Locate the cell with the specified text and output its (X, Y) center coordinate. 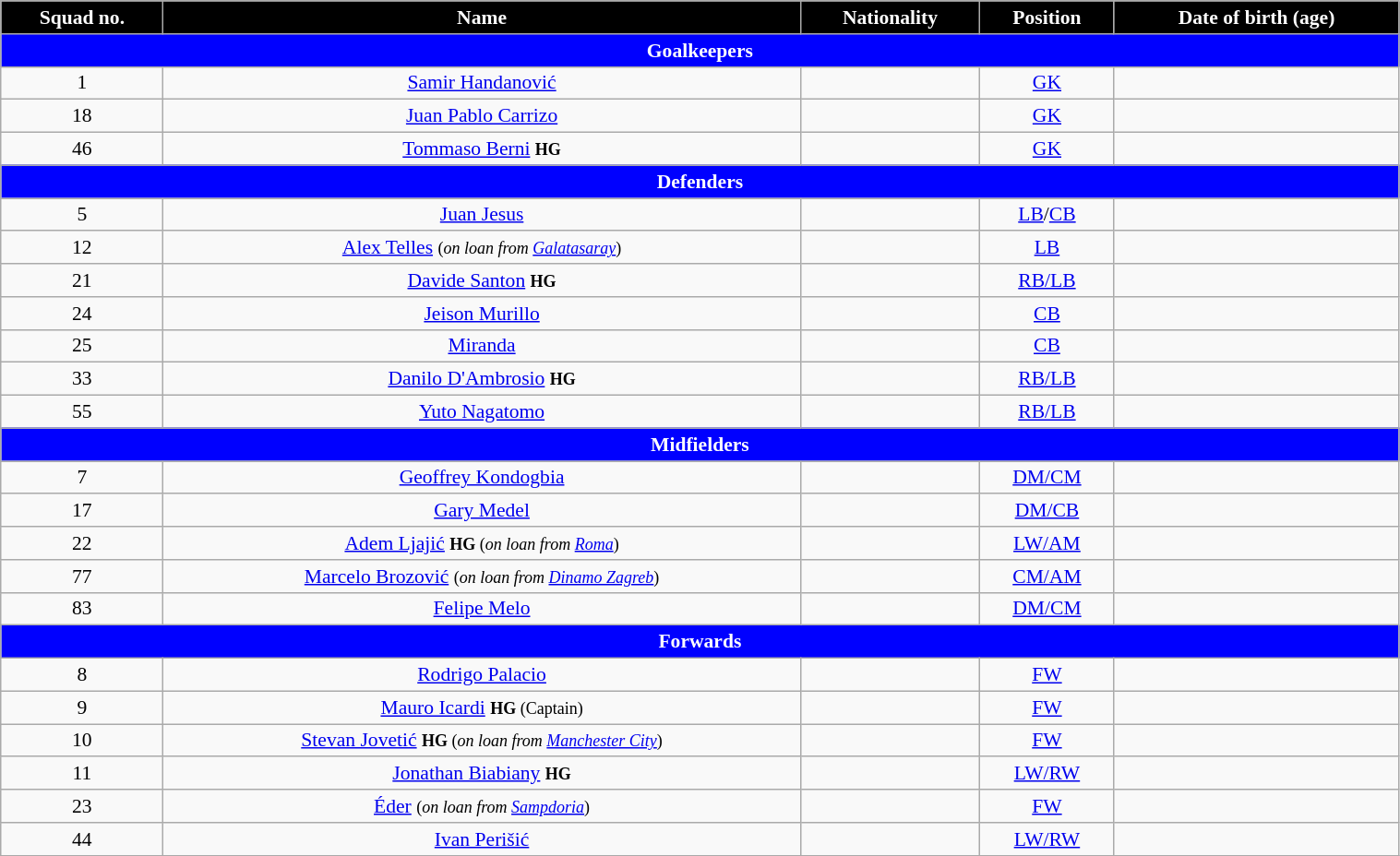
Yuto Nagatomo (482, 412)
77 (82, 577)
Samir Handanović (482, 83)
9 (82, 707)
Tommaso Berni HG (482, 149)
LB/CB (1047, 215)
11 (82, 774)
Alex Telles (on loan from Galatasaray) (482, 248)
Jonathan Biabiany HG (482, 774)
12 (82, 248)
Danilo D'Ambrosio HG (482, 379)
Squad no. (82, 18)
Marcelo Brozović (on loan from Dinamo Zagreb) (482, 577)
1 (82, 83)
Juan Pablo Carrizo (482, 116)
LB (1047, 248)
5 (82, 215)
Éder (on loan from Sampdoria) (482, 806)
7 (82, 478)
18 (82, 116)
24 (82, 314)
CM/AM (1047, 577)
Midfielders (700, 445)
10 (82, 741)
Geoffrey Kondogbia (482, 478)
Jeison Murillo (482, 314)
Felipe Melo (482, 609)
Date of birth (age) (1257, 18)
55 (82, 412)
8 (82, 675)
Nationality (890, 18)
Position (1047, 18)
Miranda (482, 346)
Mauro Icardi HG (Captain) (482, 707)
LW/AM (1047, 543)
44 (82, 839)
DM/CB (1047, 511)
Goalkeepers (700, 51)
Adem Ljajić HG (on loan from Roma) (482, 543)
83 (82, 609)
25 (82, 346)
17 (82, 511)
Name (482, 18)
23 (82, 806)
Stevan Jovetić HG (on loan from Manchester City) (482, 741)
33 (82, 379)
Davide Santon HG (482, 280)
Rodrigo Palacio (482, 675)
Juan Jesus (482, 215)
22 (82, 543)
46 (82, 149)
21 (82, 280)
Forwards (700, 642)
Ivan Perišić (482, 839)
Defenders (700, 182)
Gary Medel (482, 511)
